Return the [X, Y] coordinate for the center point of the cell that contains the specified text.  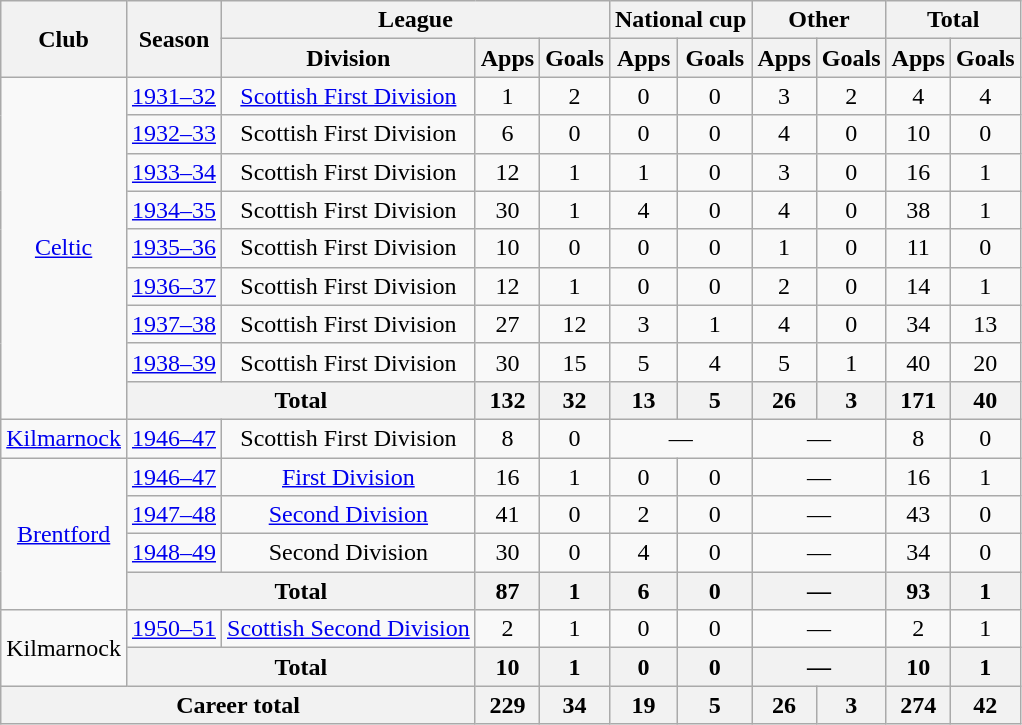
15 [575, 362]
Brentford [64, 534]
1936–37 [174, 286]
Other [819, 20]
171 [918, 400]
42 [985, 705]
87 [507, 591]
41 [507, 515]
Celtic [64, 248]
1947–48 [174, 515]
Club [64, 39]
38 [918, 210]
27 [507, 324]
National cup [680, 20]
20 [985, 362]
11 [918, 248]
1932–33 [174, 134]
League [416, 20]
132 [507, 400]
19 [643, 705]
1950–51 [174, 629]
1934–35 [174, 210]
1931–32 [174, 96]
Scottish Second Division [349, 629]
43 [918, 515]
First Division [349, 477]
32 [575, 400]
Season [174, 39]
274 [918, 705]
93 [918, 591]
Career total [238, 705]
Division [349, 58]
14 [918, 286]
1948–49 [174, 553]
1938–39 [174, 362]
1933–34 [174, 172]
229 [507, 705]
1935–36 [174, 248]
1937–38 [174, 324]
